Return (x, y) of the center of cell containing provided text 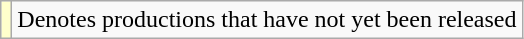
Denotes productions that have not yet been released (267, 20)
